Identify which cell holds the provided text, then report its (X, Y) central coordinate. 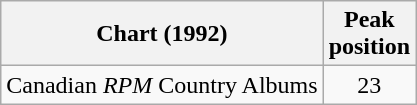
23 (369, 85)
Peakposition (369, 34)
Canadian RPM Country Albums (162, 85)
Chart (1992) (162, 34)
